Pinpoint the cell where the given text exists, returning its (x, y) midpoint coordinate. 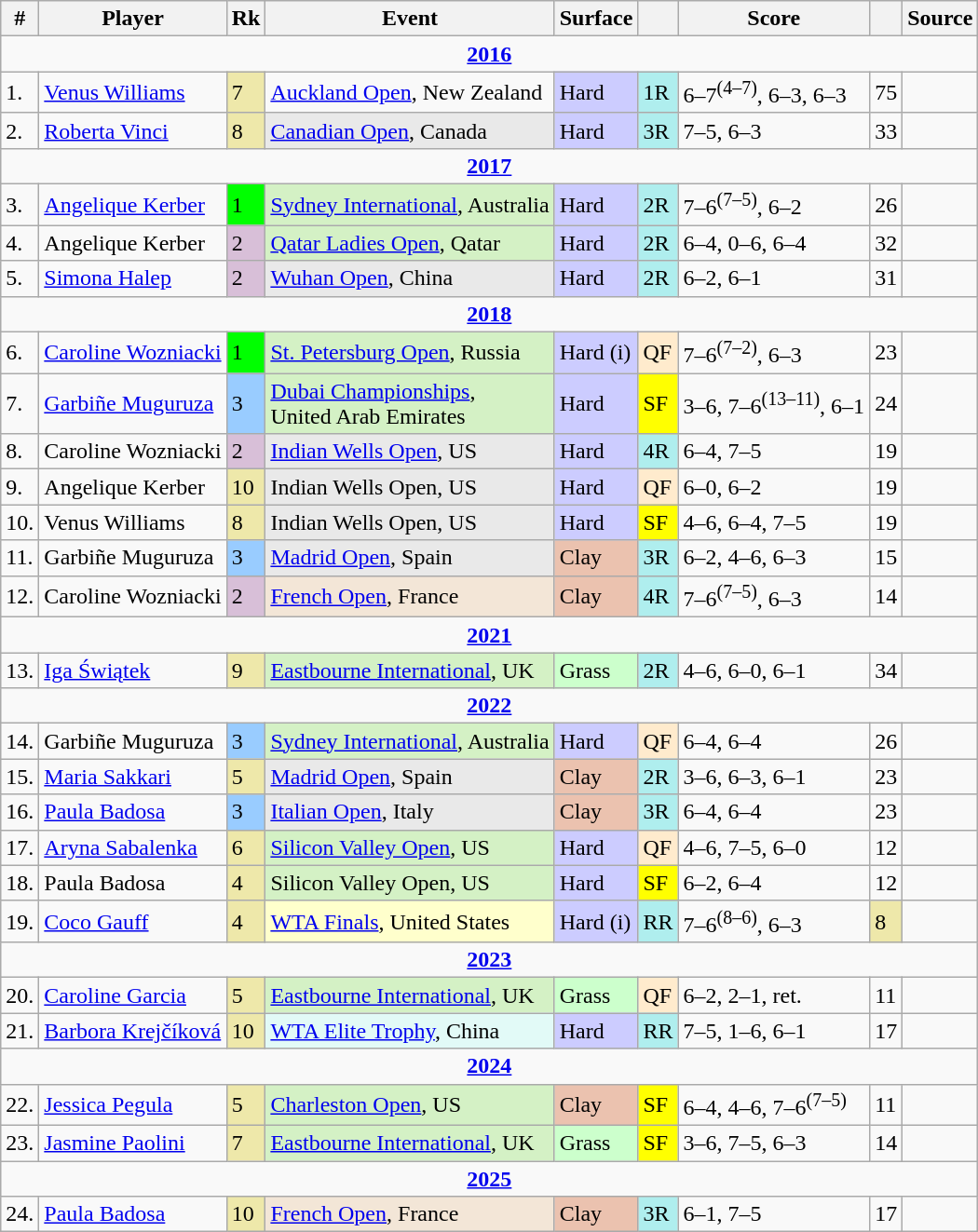
2018 (490, 314)
7–5, 6–3 (774, 130)
12. (20, 596)
6. (20, 352)
1. (20, 93)
10. (20, 522)
22. (20, 1104)
3–6, 7–5, 6–3 (774, 1144)
4–6, 6–0, 6–1 (774, 670)
75 (887, 93)
3. (20, 205)
21. (20, 1031)
Score (774, 19)
Italian Open, Italy (410, 812)
6–2, 6–1 (774, 278)
18. (20, 883)
6–4, 7–5 (774, 452)
14. (20, 741)
2017 (490, 166)
15. (20, 777)
7–5, 1–6, 6–1 (774, 1031)
2025 (490, 1179)
32 (887, 243)
Surface (596, 19)
7–6(7–2), 6–3 (774, 352)
7–6(7–5), 6–2 (774, 205)
8. (20, 452)
6–2, 6–4 (774, 883)
Rk (246, 19)
2022 (490, 706)
Iga Świątek (132, 670)
4–6, 7–5, 6–0 (774, 847)
2023 (490, 960)
2024 (490, 1066)
6–2, 4–6, 6–3 (774, 558)
4–6, 6–4, 7–5 (774, 522)
16. (20, 812)
2021 (490, 635)
7–6(7–5), 6–3 (774, 596)
13. (20, 670)
24 (887, 404)
Roberta Vinci (132, 130)
6–0, 6–2 (774, 487)
4. (20, 243)
17. (20, 847)
St. Petersburg Open, Russia (410, 352)
7. (20, 404)
33 (887, 130)
Coco Gauff (132, 922)
WTA Elite Trophy, China (410, 1031)
6–4, 4–6, 7–6(7–5) (774, 1104)
6 (246, 847)
7–6(8–6), 6–3 (774, 922)
6–7(4–7), 6–3, 6–3 (774, 93)
15 (887, 558)
9 (246, 670)
Auckland Open, New Zealand (410, 93)
24. (20, 1214)
Maria Sakkari (132, 777)
WTA Finals, United States (410, 922)
Jessica Pegula (132, 1104)
11. (20, 558)
Canadian Open, Canada (410, 130)
9. (20, 487)
3–6, 6–3, 6–1 (774, 777)
6–2, 2–1, ret. (774, 995)
6–1, 7–5 (774, 1214)
Source (941, 19)
2016 (490, 54)
3–6, 7–6(13–11), 6–1 (774, 404)
31 (887, 278)
Jasmine Paolini (132, 1144)
23. (20, 1144)
2. (20, 130)
Dubai Championships, United Arab Emirates (410, 404)
Simona Halep (132, 278)
34 (887, 670)
Charleston Open, US (410, 1104)
1R (658, 93)
Aryna Sabalenka (132, 847)
Barbora Krejčíková (132, 1031)
Event (410, 19)
19. (20, 922)
Wuhan Open, China (410, 278)
Player (132, 19)
20. (20, 995)
Caroline Garcia (132, 995)
Qatar Ladies Open, Qatar (410, 243)
# (20, 19)
5. (20, 278)
6–4, 0–6, 6–4 (774, 243)
